Determine the (x, y) coordinate at the center of the cell enclosing the given text.  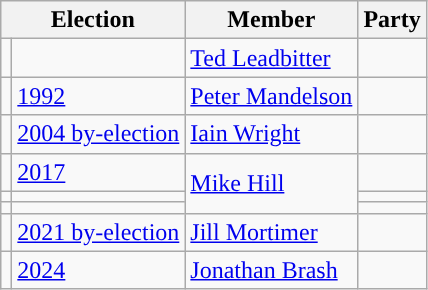
2004 by-election (98, 134)
2017 (98, 172)
Party (392, 20)
Iain Wright (272, 134)
2024 (98, 270)
2021 by-election (98, 232)
1992 (98, 96)
Peter Mandelson (272, 96)
Election (93, 20)
Jonathan Brash (272, 270)
Ted Leadbitter (272, 58)
Mike Hill (272, 183)
Member (272, 20)
Jill Mortimer (272, 232)
